From the cell containing the given text, extract its center point as (X, Y) coordinate. 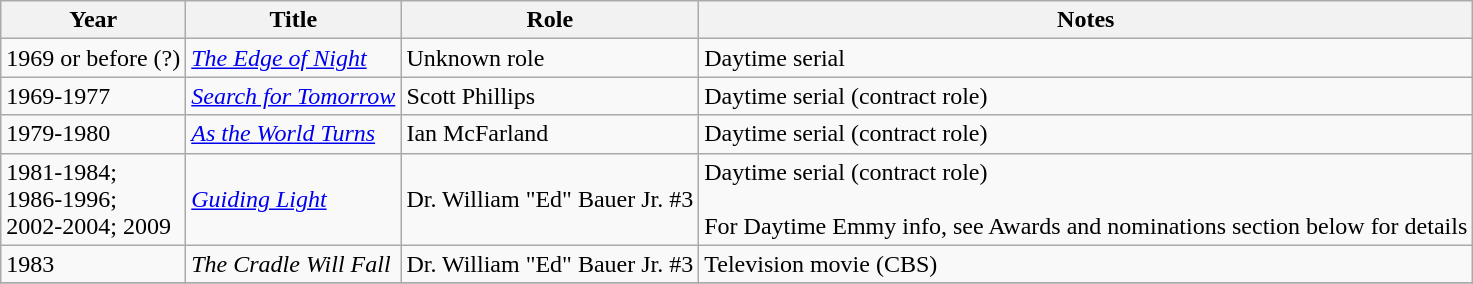
Search for Tomorrow (294, 96)
1979-1980 (94, 134)
Daytime serial (1086, 58)
1981-1984;1986-1996;2002-2004; 2009 (94, 199)
1969 or before (?) (94, 58)
Television movie (CBS) (1086, 264)
1983 (94, 264)
1969-1977 (94, 96)
Notes (1086, 20)
As the World Turns (294, 134)
The Edge of Night (294, 58)
Year (94, 20)
Daytime serial (contract role)For Daytime Emmy info, see Awards and nominations section below for details (1086, 199)
Role (550, 20)
Scott Phillips (550, 96)
Ian McFarland (550, 134)
Guiding Light (294, 199)
Title (294, 20)
The Cradle Will Fall (294, 264)
Unknown role (550, 58)
